Pinpoint the cell where the given text exists, returning its [X, Y] midpoint coordinate. 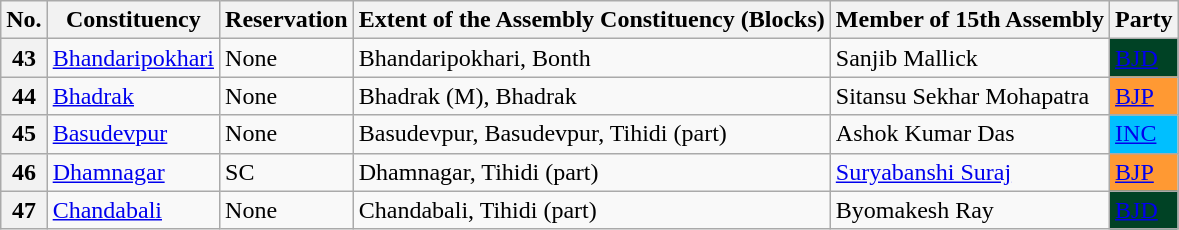
Bhandaripokhari [133, 58]
No. [24, 20]
46 [24, 172]
Extent of the Assembly Constituency (Blocks) [592, 20]
Basudevpur, Basudevpur, Tihidi (part) [592, 134]
Bhandaripokhari, Bonth [592, 58]
Sitansu Sekhar Mohapatra [970, 96]
Reservation [287, 20]
43 [24, 58]
SC [287, 172]
Bhadrak (M), Bhadrak [592, 96]
Constituency [133, 20]
Chandabali, Tihidi (part) [592, 210]
44 [24, 96]
Ashok Kumar Das [970, 134]
Party [1144, 20]
Member of 15th Assembly [970, 20]
45 [24, 134]
Bhadrak [133, 96]
Byomakesh Ray [970, 210]
47 [24, 210]
Suryabanshi Suraj [970, 172]
INC [1144, 134]
Sanjib Mallick [970, 58]
Chandabali [133, 210]
Basudevpur [133, 134]
Dhamnagar, Tihidi (part) [592, 172]
Dhamnagar [133, 172]
